Provide the (X, Y) coordinate of the cell's center where the given text is located.  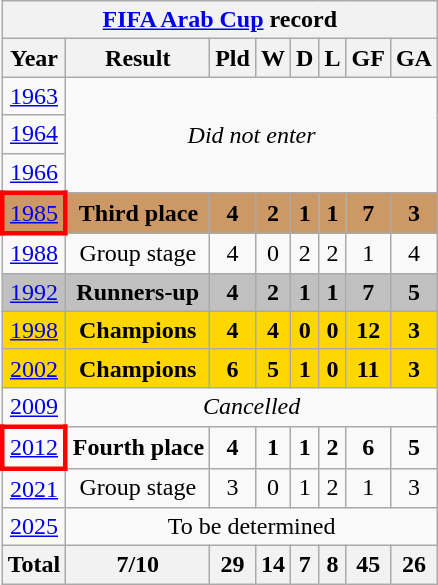
Third place (138, 214)
D (304, 58)
1992 (34, 292)
Pld (233, 58)
1966 (34, 173)
1998 (34, 330)
GF (368, 58)
Year (34, 58)
Result (138, 58)
8 (332, 565)
To be determined (252, 527)
Runners-up (138, 292)
Did not enter (252, 135)
FIFA Arab Cup record (220, 20)
2002 (34, 368)
11 (368, 368)
7/10 (138, 565)
1985 (34, 214)
Total (34, 565)
2012 (34, 448)
2009 (34, 407)
2021 (34, 488)
29 (233, 565)
26 (414, 565)
Fourth place (138, 448)
1963 (34, 96)
1988 (34, 254)
45 (368, 565)
14 (272, 565)
12 (368, 330)
Cancelled (252, 407)
GA (414, 58)
1964 (34, 134)
L (332, 58)
2025 (34, 527)
W (272, 58)
